Pinpoint the cell where the given text exists, returning its [X, Y] midpoint coordinate. 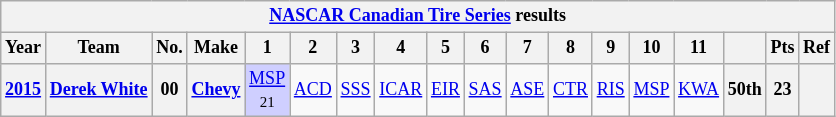
Pts [782, 48]
7 [528, 48]
RIS [610, 90]
1 [268, 48]
ACD [314, 90]
SAS [485, 90]
50th [744, 90]
Ref [817, 48]
CTR [571, 90]
KWA [699, 90]
4 [401, 48]
3 [356, 48]
Year [24, 48]
SSS [356, 90]
11 [699, 48]
Make [216, 48]
5 [446, 48]
9 [610, 48]
ICAR [401, 90]
No. [170, 48]
10 [652, 48]
MSP [652, 90]
Team [98, 48]
00 [170, 90]
8 [571, 48]
Chevy [216, 90]
ASE [528, 90]
Derek White [98, 90]
2 [314, 48]
2015 [24, 90]
EIR [446, 90]
6 [485, 48]
MSP21 [268, 90]
23 [782, 90]
NASCAR Canadian Tire Series results [418, 16]
